Identify which cell holds the provided text, then report its [X, Y] central coordinate. 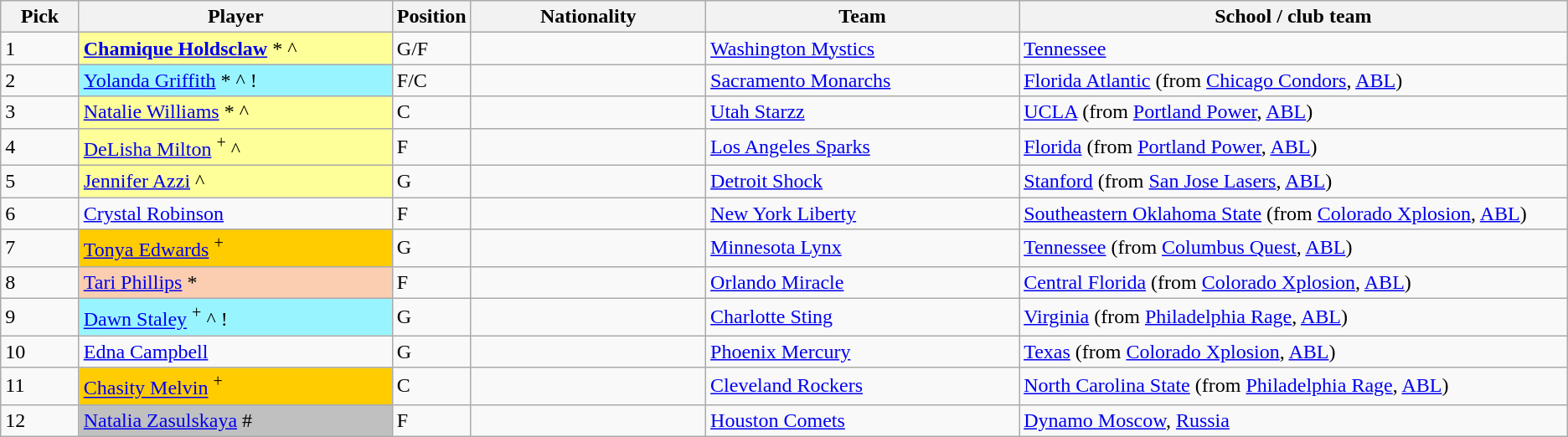
North Carolina State (from Philadelphia Rage, ABL) [1293, 387]
Player [235, 17]
Stanford (from San Jose Lasers, ABL) [1293, 182]
Dynamo Moscow, Russia [1293, 420]
Position [431, 17]
8 [40, 282]
Edna Campbell [235, 352]
UCLA (from Portland Power, ABL) [1293, 112]
Tonya Edwards + [235, 248]
G/F [431, 49]
Utah Starzz [863, 112]
Florida Atlantic (from Chicago Condors, ABL) [1293, 80]
Dawn Staley + ^ ! [235, 316]
Texas (from Colorado Xplosion, ABL) [1293, 352]
9 [40, 316]
Team [863, 17]
Chasity Melvin + [235, 387]
School / club team [1293, 17]
Crystal Robinson [235, 213]
Los Angeles Sparks [863, 147]
11 [40, 387]
2 [40, 80]
10 [40, 352]
Pick [40, 17]
Yolanda Griffith * ^ ! [235, 80]
Minnesota Lynx [863, 248]
Cleveland Rockers [863, 387]
Tennessee (from Columbus Quest, ABL) [1293, 248]
Orlando Miracle [863, 282]
Sacramento Monarchs [863, 80]
Natalia Zasulskaya # [235, 420]
New York Liberty [863, 213]
DeLisha Milton + ^ [235, 147]
Tennessee [1293, 49]
Nationality [588, 17]
Natalie Williams * ^ [235, 112]
Southeastern Oklahoma State (from Colorado Xplosion, ABL) [1293, 213]
1 [40, 49]
Houston Comets [863, 420]
F/C [431, 80]
Tari Phillips * [235, 282]
Detroit Shock [863, 182]
Phoenix Mercury [863, 352]
4 [40, 147]
Chamique Holdsclaw * ^ [235, 49]
12 [40, 420]
Virginia (from Philadelphia Rage, ABL) [1293, 316]
Florida (from Portland Power, ABL) [1293, 147]
5 [40, 182]
3 [40, 112]
Central Florida (from Colorado Xplosion, ABL) [1293, 282]
Washington Mystics [863, 49]
6 [40, 213]
7 [40, 248]
Jennifer Azzi ^ [235, 182]
Charlotte Sting [863, 316]
